Identify which cell holds the provided text, then report its (X, Y) central coordinate. 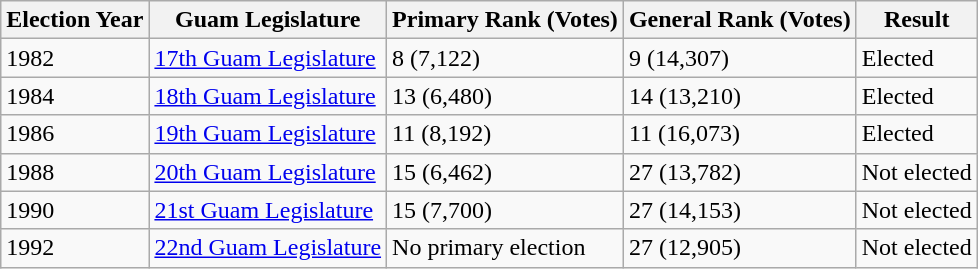
13 (6,480) (506, 96)
No primary election (506, 248)
8 (7,122) (506, 58)
11 (16,073) (740, 134)
1988 (75, 172)
18th Guam Legislature (268, 96)
General Rank (Votes) (740, 20)
1990 (75, 210)
Election Year (75, 20)
1992 (75, 248)
27 (14,153) (740, 210)
21st Guam Legislature (268, 210)
1986 (75, 134)
1984 (75, 96)
15 (6,462) (506, 172)
Primary Rank (Votes) (506, 20)
22nd Guam Legislature (268, 248)
20th Guam Legislature (268, 172)
1982 (75, 58)
15 (7,700) (506, 210)
27 (12,905) (740, 248)
Result (916, 20)
14 (13,210) (740, 96)
17th Guam Legislature (268, 58)
11 (8,192) (506, 134)
19th Guam Legislature (268, 134)
Guam Legislature (268, 20)
27 (13,782) (740, 172)
9 (14,307) (740, 58)
